Return the (X, Y) coordinate for the center point of the cell that contains the specified text.  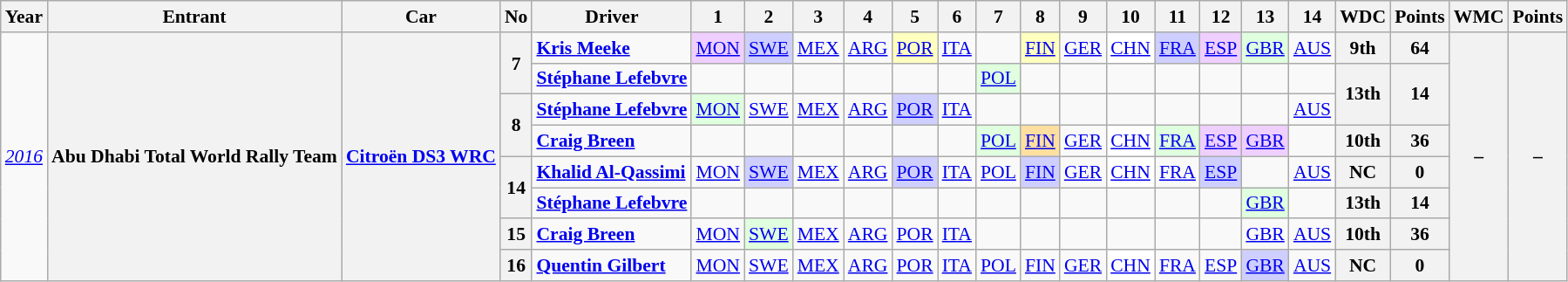
13 (1266, 17)
9th (1363, 48)
Driver (612, 17)
Kris Meeke (612, 48)
1 (718, 17)
WMC (1479, 17)
10 (1130, 17)
11 (1178, 17)
64 (1420, 48)
2016 (24, 157)
No (516, 17)
Abu Dhabi Total World Rally Team (194, 157)
Citroën DS3 WRC (421, 157)
2 (769, 17)
Khalid Al-Qassimi (612, 172)
Car (421, 17)
4 (868, 17)
5 (914, 17)
15 (516, 235)
Year (24, 17)
12 (1220, 17)
16 (516, 265)
9 (1083, 17)
Quentin Gilbert (612, 265)
3 (818, 17)
WDC (1363, 17)
6 (957, 17)
Entrant (194, 17)
